For the text-containing cell, return its midpoint in [X, Y] coordinate format. 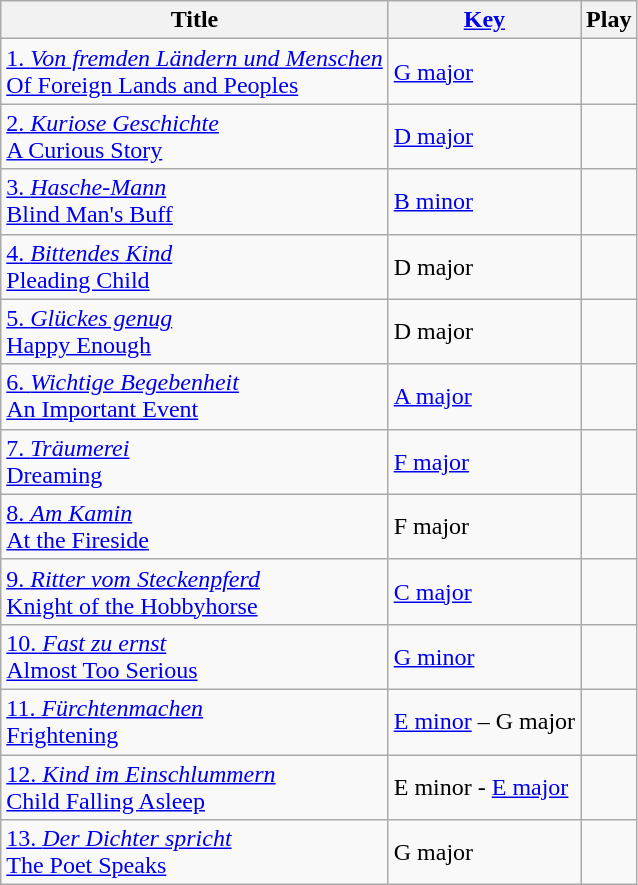
E minor – G major [484, 722]
10. Fast zu ernstAlmost Too Serious [194, 656]
13. Der Dichter sprichtThe Poet Speaks [194, 852]
Title [194, 20]
9. Ritter vom SteckenpferdKnight of the Hobbyhorse [194, 592]
2. Kuriose GeschichteA Curious Story [194, 136]
1. Von fremden Ländern und MenschenOf Foreign Lands and Peoples [194, 72]
4. Bittendes KindPleading Child [194, 266]
B minor [484, 202]
6. Wichtige BegebenheitAn Important Event [194, 396]
A major [484, 396]
Play [609, 20]
C major [484, 592]
11. FürchtenmachenFrightening [194, 722]
7. TräumereiDreaming [194, 462]
12. Kind im EinschlummernChild Falling Asleep [194, 786]
G minor [484, 656]
Key [484, 20]
E minor - E major [484, 786]
5. Glückes genugHappy Enough [194, 332]
8. Am KaminAt the Fireside [194, 526]
3. Hasche-MannBlind Man's Buff [194, 202]
